For the text-containing cell, return its midpoint in (X, Y) coordinate format. 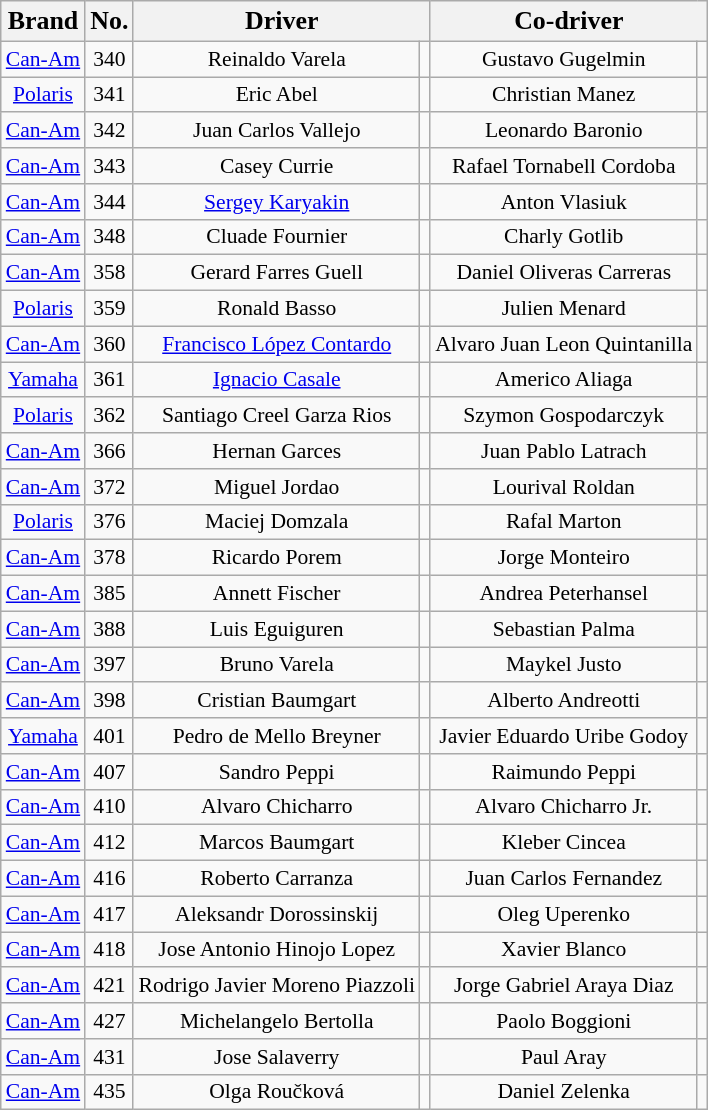
Juan Pablo Latrach (564, 451)
378 (109, 558)
Alvaro Chicharro (276, 807)
Jorge Gabriel Araya Diaz (564, 986)
Szymon Gospodarczyk (564, 416)
Olga Roučková (276, 1092)
Francisco López Contardo (276, 344)
Daniel Zelenka (564, 1092)
412 (109, 843)
Christian Manez (564, 95)
340 (109, 59)
Cristian Baumgart (276, 701)
Rodrigo Javier Moreno Piazzoli (276, 986)
Leonardo Baronio (564, 131)
Cluade Fournier (276, 237)
Alvaro Juan Leon Quintanilla (564, 344)
358 (109, 273)
Maciej Domzala (276, 522)
Anton Vlasiuk (564, 202)
Roberto Carranza (276, 879)
Americo Aliaga (564, 380)
Pedro de Mello Breyner (276, 736)
385 (109, 594)
Julien Menard (564, 309)
Gustavo Gugelmin (564, 59)
Paul Aray (564, 1057)
Sebastian Palma (564, 629)
421 (109, 986)
401 (109, 736)
Driver (282, 21)
Gerard Farres Guell (276, 273)
388 (109, 629)
366 (109, 451)
Jose Antonio Hinojo Lopez (276, 950)
Brand (43, 21)
Kleber Cincea (564, 843)
Alvaro Chicharro Jr. (564, 807)
Co-driver (568, 21)
Michelangelo Bertolla (276, 1021)
427 (109, 1021)
Eric Abel (276, 95)
Rafael Tornabell Cordoba (564, 166)
398 (109, 701)
Javier Eduardo Uribe Godoy (564, 736)
Bruno Varela (276, 665)
Andrea Peterhansel (564, 594)
Sandro Peppi (276, 772)
Rafal Marton (564, 522)
376 (109, 522)
Hernan Garces (276, 451)
Ricardo Porem (276, 558)
397 (109, 665)
360 (109, 344)
Jose Salaverry (276, 1057)
416 (109, 879)
435 (109, 1092)
431 (109, 1057)
343 (109, 166)
Daniel Oliveras Carreras (564, 273)
Reinaldo Varela (276, 59)
No. (109, 21)
Santiago Creel Garza Rios (276, 416)
372 (109, 487)
361 (109, 380)
Luis Eguiguren (276, 629)
Juan Carlos Vallejo (276, 131)
348 (109, 237)
341 (109, 95)
359 (109, 309)
362 (109, 416)
Casey Currie (276, 166)
Xavier Blanco (564, 950)
344 (109, 202)
Juan Carlos Fernandez (564, 879)
Paolo Boggioni (564, 1021)
Miguel Jordao (276, 487)
418 (109, 950)
Aleksandr Dorossinskij (276, 914)
Charly Gotlib (564, 237)
417 (109, 914)
342 (109, 131)
Annett Fischer (276, 594)
Lourival Roldan (564, 487)
407 (109, 772)
Sergey Karyakin (276, 202)
Ignacio Casale (276, 380)
Maykel Justo (564, 665)
Oleg Uperenko (564, 914)
Marcos Baumgart (276, 843)
410 (109, 807)
Alberto Andreotti (564, 701)
Raimundo Peppi (564, 772)
Ronald Basso (276, 309)
Jorge Monteiro (564, 558)
